Extract the (X, Y) coordinate from the center of the cell holding the provided text.  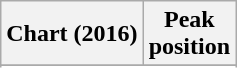
Peakposition (189, 34)
Chart (2016) (72, 34)
